From the cell containing the given text, extract its center point as [X, Y] coordinate. 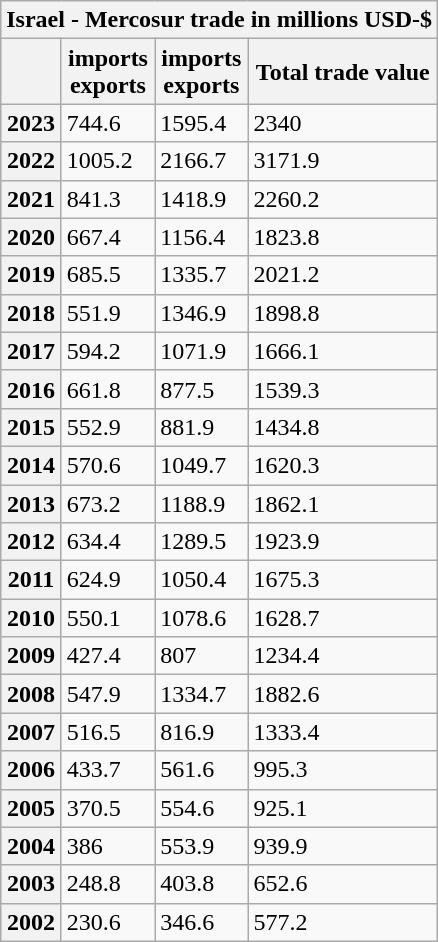
2004 [32, 846]
561.6 [202, 770]
2166.7 [202, 161]
673.2 [108, 503]
346.6 [202, 922]
634.4 [108, 542]
2015 [32, 427]
685.5 [108, 275]
427.4 [108, 656]
2016 [32, 389]
807 [202, 656]
1923.9 [343, 542]
547.9 [108, 694]
1898.8 [343, 313]
1333.4 [343, 732]
1078.6 [202, 618]
881.9 [202, 427]
816.9 [202, 732]
570.6 [108, 465]
2012 [32, 542]
Total trade value [343, 72]
554.6 [202, 808]
2007 [32, 732]
1823.8 [343, 237]
Israel - Mercosur trade in millions USD-$ [220, 20]
667.4 [108, 237]
2006 [32, 770]
1539.3 [343, 389]
248.8 [108, 884]
2013 [32, 503]
553.9 [202, 846]
2011 [32, 580]
1188.9 [202, 503]
433.7 [108, 770]
939.9 [343, 846]
1434.8 [343, 427]
2002 [32, 922]
2021 [32, 199]
230.6 [108, 922]
552.9 [108, 427]
2019 [32, 275]
2009 [32, 656]
1335.7 [202, 275]
925.1 [343, 808]
2005 [32, 808]
551.9 [108, 313]
386 [108, 846]
2340 [343, 123]
403.8 [202, 884]
594.2 [108, 351]
1334.7 [202, 694]
2023 [32, 123]
2003 [32, 884]
1882.6 [343, 694]
2260.2 [343, 199]
516.5 [108, 732]
1862.1 [343, 503]
2021.2 [343, 275]
3171.9 [343, 161]
1289.5 [202, 542]
2014 [32, 465]
744.6 [108, 123]
1050.4 [202, 580]
624.9 [108, 580]
2020 [32, 237]
652.6 [343, 884]
1666.1 [343, 351]
2017 [32, 351]
995.3 [343, 770]
1005.2 [108, 161]
661.8 [108, 389]
1071.9 [202, 351]
1628.7 [343, 618]
1156.4 [202, 237]
1595.4 [202, 123]
1234.4 [343, 656]
1675.3 [343, 580]
550.1 [108, 618]
2022 [32, 161]
2010 [32, 618]
841.3 [108, 199]
2018 [32, 313]
1620.3 [343, 465]
877.5 [202, 389]
2008 [32, 694]
370.5 [108, 808]
1418.9 [202, 199]
1346.9 [202, 313]
577.2 [343, 922]
1049.7 [202, 465]
